Return the [X, Y] coordinate for the center point of the cell that contains the specified text.  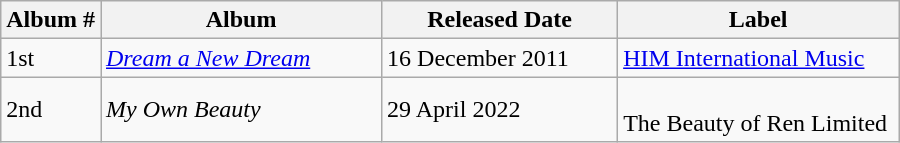
Released Date [500, 20]
2nd [51, 110]
HIM International Music [758, 58]
Album [240, 20]
1st [51, 58]
Dream a New Dream [240, 58]
Album # [51, 20]
16 December 2011 [500, 58]
Label [758, 20]
My Own Beauty [240, 110]
29 April 2022 [500, 110]
The Beauty of Ren Limited [758, 110]
